Find where the given text appears and provide that cell's center as [x, y] coordinate. 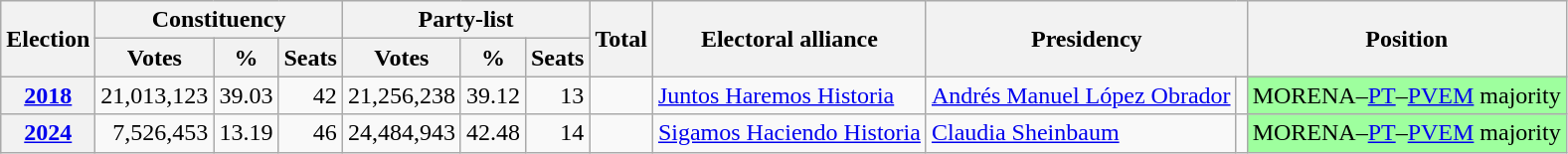
39.12 [493, 95]
2024 [48, 133]
14 [557, 133]
13.19 [247, 133]
Party-list [465, 20]
24,484,943 [402, 133]
Total [621, 39]
Sigamos Haciendo Historia [789, 133]
Position [1406, 39]
Juntos Haremos Historia [789, 95]
21,013,123 [155, 95]
42.48 [493, 133]
2018 [48, 95]
Claudia Sheinbaum [1081, 133]
46 [310, 133]
42 [310, 95]
Constituency [219, 20]
21,256,238 [402, 95]
Election [48, 39]
39.03 [247, 95]
Andrés Manuel López Obrador [1081, 95]
7,526,453 [155, 133]
Electoral alliance [789, 39]
Presidency [1086, 39]
13 [557, 95]
